Scan for the cell matching the given text and deliver its [x, y] coordinate at center. 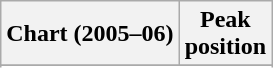
Chart (2005–06) [90, 34]
Peak position [225, 34]
